Find where the given text appears and provide that cell's center as (x, y) coordinate. 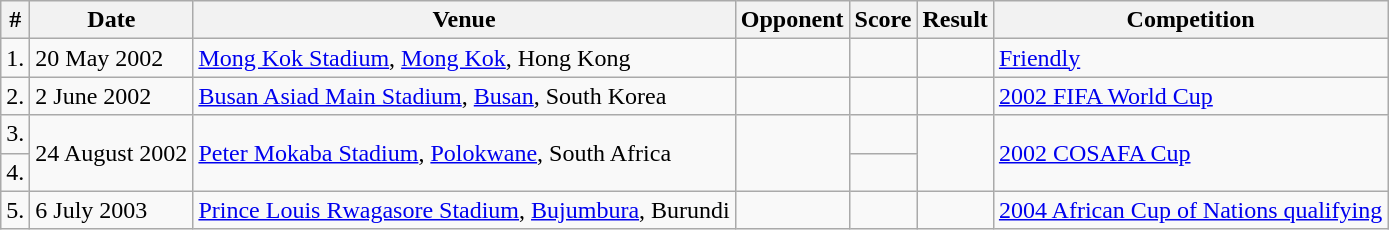
Score (883, 20)
5. (16, 210)
4. (16, 172)
2. (16, 96)
Mong Kok Stadium, Mong Kok, Hong Kong (464, 58)
Competition (1190, 20)
Result (955, 20)
24 August 2002 (112, 153)
Busan Asiad Main Stadium, Busan, South Korea (464, 96)
20 May 2002 (112, 58)
1. (16, 58)
Opponent (792, 20)
2 June 2002 (112, 96)
3. (16, 134)
Friendly (1190, 58)
Prince Louis Rwagasore Stadium, Bujumbura, Burundi (464, 210)
2002 FIFA World Cup (1190, 96)
# (16, 20)
Peter Mokaba Stadium, Polokwane, South Africa (464, 153)
Date (112, 20)
2002 COSAFA Cup (1190, 153)
Venue (464, 20)
6 July 2003 (112, 210)
2004 African Cup of Nations qualifying (1190, 210)
